Identify which cell holds the provided text, then report its (X, Y) central coordinate. 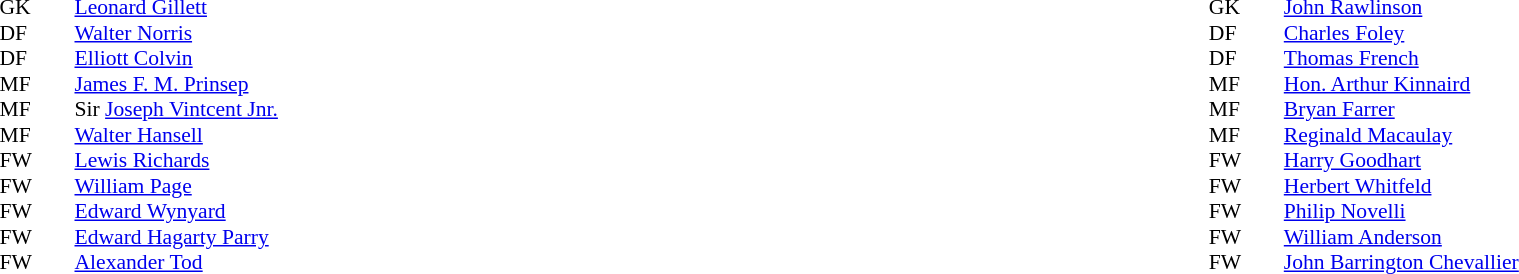
Sir Joseph Vintcent Jnr. (176, 109)
Reginald Macaulay (1402, 135)
Philip Novelli (1402, 211)
Walter Norris (176, 33)
James F. M. Prinsep (176, 84)
William Page (176, 186)
William Anderson (1402, 237)
Edward Hagarty Parry (176, 237)
Walter Hansell (176, 135)
Herbert Whitfeld (1402, 186)
Edward Wynyard (176, 211)
Hon. Arthur Kinnaird (1402, 84)
Thomas French (1402, 59)
Lewis Richards (176, 161)
Elliott Colvin (176, 59)
Bryan Farrer (1402, 109)
Harry Goodhart (1402, 161)
Charles Foley (1402, 33)
